Find where the given text appears and provide that cell's center as (X, Y) coordinate. 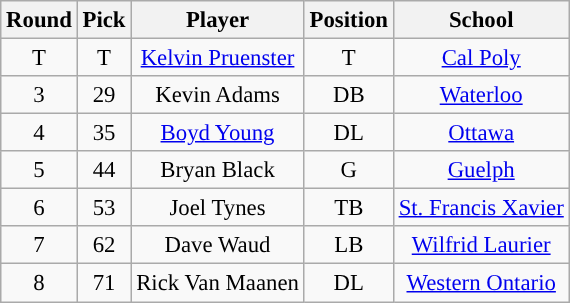
35 (104, 133)
Kelvin Pruenster (218, 58)
3 (39, 95)
7 (39, 245)
29 (104, 95)
5 (39, 170)
Player (218, 20)
53 (104, 208)
St. Francis Xavier (481, 208)
Round (39, 20)
G (348, 170)
LB (348, 245)
Joel Tynes (218, 208)
Kevin Adams (218, 95)
Wilfrid Laurier (481, 245)
8 (39, 283)
Pick (104, 20)
Western Ontario (481, 283)
Bryan Black (218, 170)
Boyd Young (218, 133)
62 (104, 245)
Ottawa (481, 133)
4 (39, 133)
6 (39, 208)
Cal Poly (481, 58)
71 (104, 283)
Guelph (481, 170)
TB (348, 208)
Position (348, 20)
Rick Van Maanen (218, 283)
Dave Waud (218, 245)
DB (348, 95)
School (481, 20)
44 (104, 170)
Waterloo (481, 95)
